Return [x, y] of the center of cell containing provided text 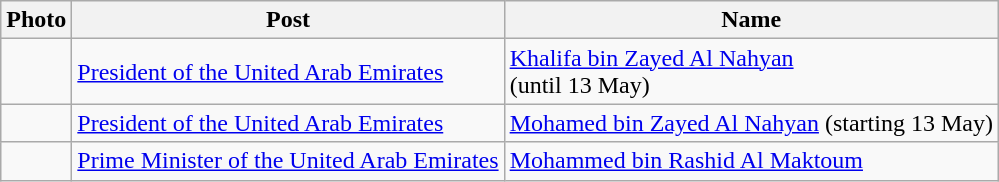
Photo [36, 20]
Mohamed bin Zayed Al Nahyan (starting 13 May) [751, 123]
Post [288, 20]
Name [751, 20]
Khalifa bin Zayed Al Nahyan(until 13 May) [751, 72]
Prime Minister of the United Arab Emirates [288, 161]
Mohammed bin Rashid Al Maktoum [751, 161]
